From the cell containing the given text, extract its center point as (X, Y) coordinate. 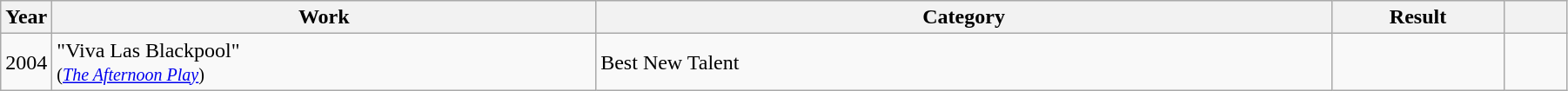
Work (324, 17)
Result (1418, 17)
2004 (26, 62)
Best New Talent (964, 62)
Year (26, 17)
Category (964, 17)
"Viva Las Blackpool" (The Afternoon Play) (324, 62)
